Search for the cell housing the specified text and yield its [x, y] center coordinate. 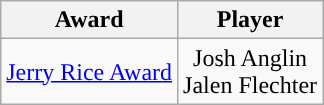
Jerry Rice Award [90, 72]
Player [250, 20]
Josh AnglinJalen Flechter [250, 72]
Award [90, 20]
